Identify which cell holds the provided text, then report its [x, y] central coordinate. 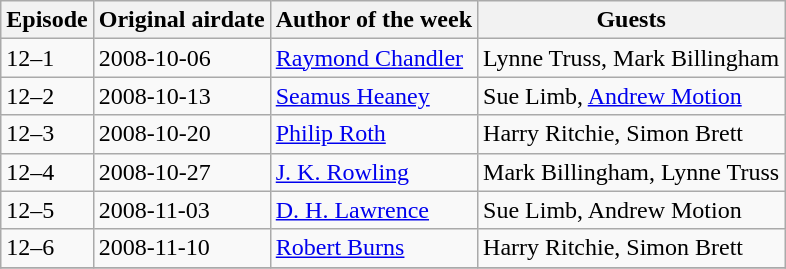
Lynne Truss, Mark Billingham [632, 58]
12–3 [47, 134]
2008-10-13 [182, 96]
2008-10-27 [182, 172]
Philip Roth [374, 134]
Episode [47, 20]
2008-10-20 [182, 134]
12–6 [47, 248]
12–4 [47, 172]
12–1 [47, 58]
Mark Billingham, Lynne Truss [632, 172]
2008-11-03 [182, 210]
2008-10-06 [182, 58]
Author of the week [374, 20]
D. H. Lawrence [374, 210]
2008-11-10 [182, 248]
Original airdate [182, 20]
J. K. Rowling [374, 172]
12–2 [47, 96]
12–5 [47, 210]
Raymond Chandler [374, 58]
Guests [632, 20]
Robert Burns [374, 248]
Seamus Heaney [374, 96]
